Return [X, Y] of the center of cell containing provided text 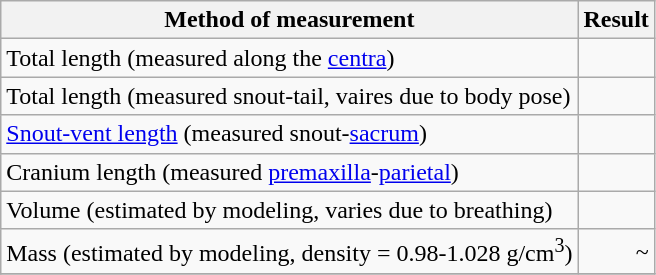
Cranium length (measured premaxilla-parietal) [290, 172]
Total length (measured snout-tail, vaires due to body pose) [290, 96]
Total length (measured along the centra) [290, 58]
Result [616, 20]
Volume (estimated by modeling, varies due to breathing) [290, 210]
Snout-vent length (measured snout-sacrum) [290, 134]
Method of measurement [290, 20]
Mass (estimated by modeling, density = 0.98-1.028 g/cm3) [290, 252]
~ [616, 252]
